From the cell containing the given text, extract its center point as [x, y] coordinate. 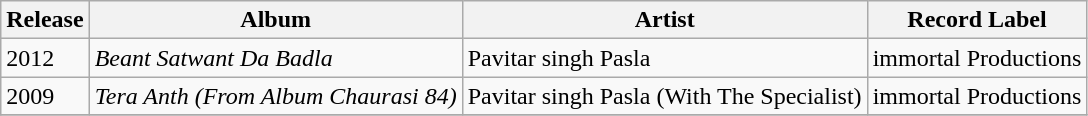
Artist [664, 20]
Tera Anth (From Album Chaurasi 84) [276, 96]
2009 [45, 96]
Record Label [977, 20]
Pavitar singh Pasla [664, 58]
Release [45, 20]
Album [276, 20]
Pavitar singh Pasla (With The Specialist) [664, 96]
2012 [45, 58]
Beant Satwant Da Badla [276, 58]
